Capture the cell that displays the provided text and extract its [X, Y] central coordinate. 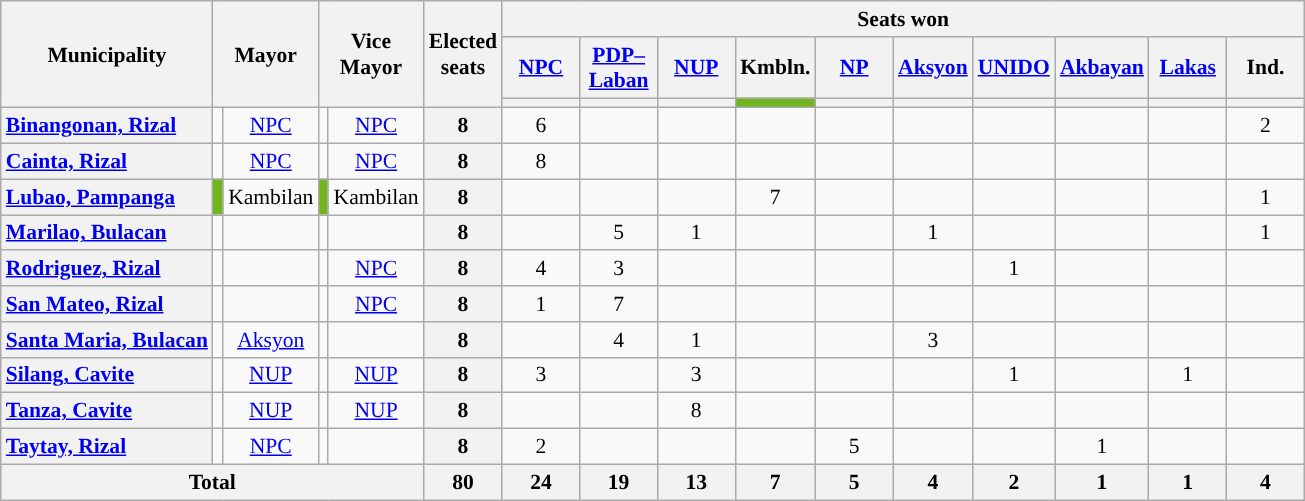
Binangonan, Rizal [107, 126]
19 [619, 482]
13 [696, 482]
Cainta, Rizal [107, 162]
80 [463, 482]
24 [541, 482]
Santa Maria, Bulacan [107, 340]
San Mateo, Rizal [107, 304]
Ind. [1266, 68]
NP [854, 68]
PDP–Laban [619, 68]
Lubao, Pampanga [107, 197]
Kmbln. [775, 68]
Tanza, Cavite [107, 411]
Rodriguez, Rizal [107, 269]
Akbayan [1102, 68]
Seats won [903, 19]
Vice Mayor [370, 54]
UNIDO [1014, 68]
Marilao, Bulacan [107, 233]
Total [212, 482]
Mayor [266, 54]
6 [541, 126]
Electedseats [463, 54]
Taytay, Rizal [107, 447]
Municipality [107, 54]
Lakas [1188, 68]
Silang, Cavite [107, 375]
